Output the [x, y] coordinate of the center of the cell containing the given text.  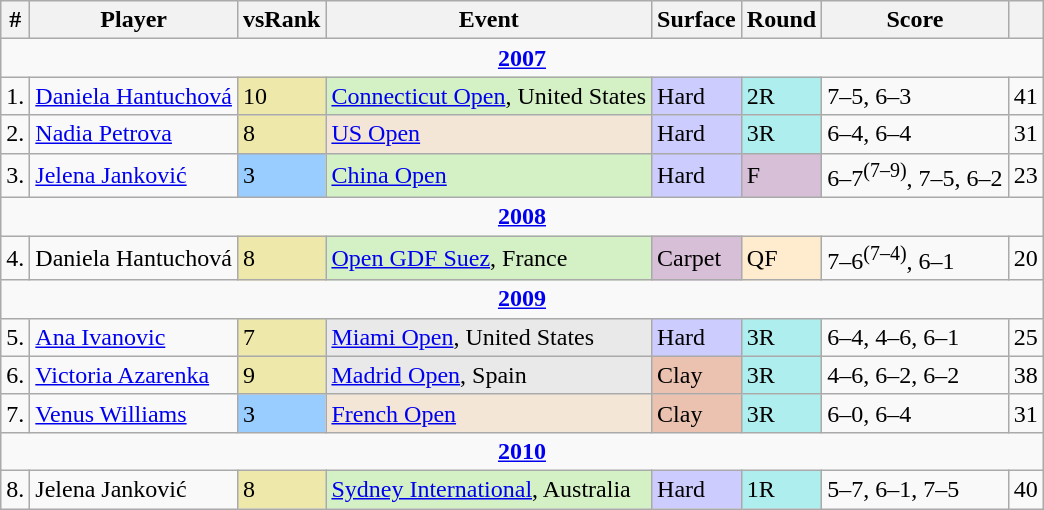
China Open [489, 176]
6–4, 6–4 [915, 134]
2010 [522, 451]
3. [16, 176]
7 [281, 337]
7–6(7–4), 6–1 [915, 258]
5. [16, 337]
Event [489, 20]
2R [781, 96]
US Open [489, 134]
9 [281, 375]
1R [781, 489]
41 [1026, 96]
F [781, 176]
6. [16, 375]
4. [16, 258]
8. [16, 489]
6–4, 4–6, 6–1 [915, 337]
40 [1026, 489]
6–7(7–9), 7–5, 6–2 [915, 176]
Carpet [697, 258]
20 [1026, 258]
Sydney International, Australia [489, 489]
7–5, 6–3 [915, 96]
25 [1026, 337]
4–6, 6–2, 6–2 [915, 375]
7. [16, 413]
1. [16, 96]
Madrid Open, Spain [489, 375]
Victoria Azarenka [134, 375]
Nadia Petrova [134, 134]
6–0, 6–4 [915, 413]
Round [781, 20]
vsRank [281, 20]
2008 [522, 217]
38 [1026, 375]
2007 [522, 58]
2. [16, 134]
Connecticut Open, United States [489, 96]
Open GDF Suez, France [489, 258]
23 [1026, 176]
2009 [522, 299]
QF [781, 258]
Miami Open, United States [489, 337]
Ana Ivanovic [134, 337]
# [16, 20]
Venus Williams [134, 413]
French Open [489, 413]
5–7, 6–1, 7–5 [915, 489]
Surface [697, 20]
Player [134, 20]
10 [281, 96]
Score [915, 20]
